Scan for the cell matching the given text and deliver its [X, Y] coordinate at center. 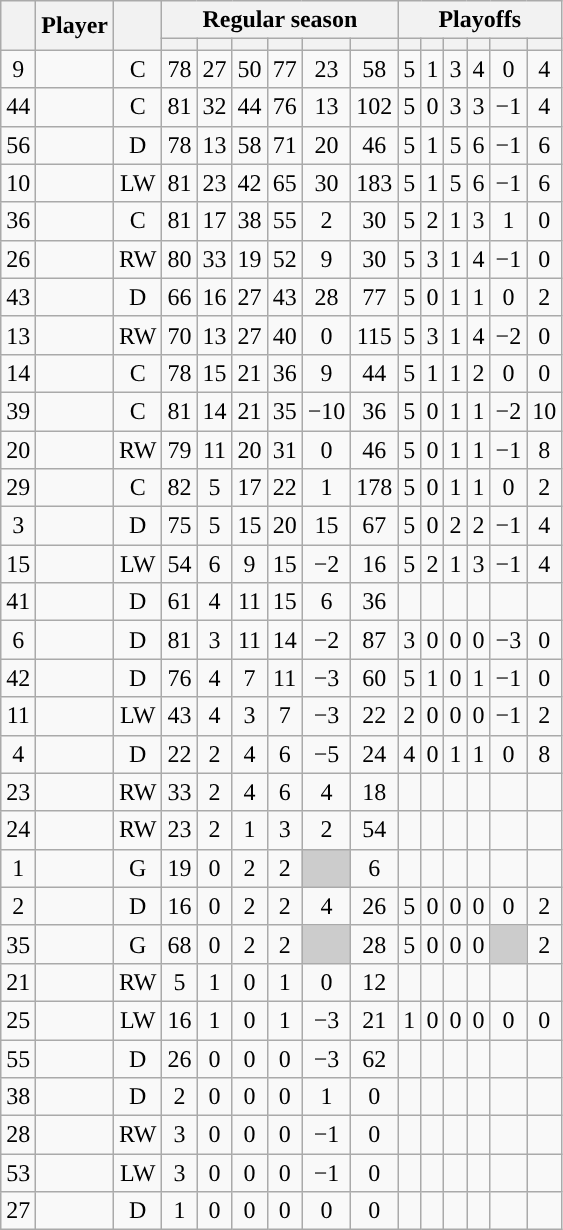
18 [374, 792]
−5 [326, 754]
32 [214, 107]
12 [374, 982]
25 [18, 1020]
66 [180, 297]
39 [18, 411]
67 [374, 526]
Regular season [280, 20]
53 [18, 1173]
65 [284, 183]
178 [374, 488]
41 [18, 602]
61 [180, 602]
50 [250, 69]
31 [284, 449]
183 [374, 183]
102 [374, 107]
56 [18, 145]
62 [374, 1059]
80 [180, 259]
29 [18, 488]
115 [374, 335]
75 [180, 526]
52 [284, 259]
68 [180, 944]
−10 [326, 411]
79 [180, 449]
Player [75, 26]
71 [284, 145]
Playoffs [480, 20]
40 [284, 335]
70 [180, 335]
82 [180, 488]
87 [374, 640]
60 [374, 678]
